Search for the cell housing the specified text and yield its [X, Y] center coordinate. 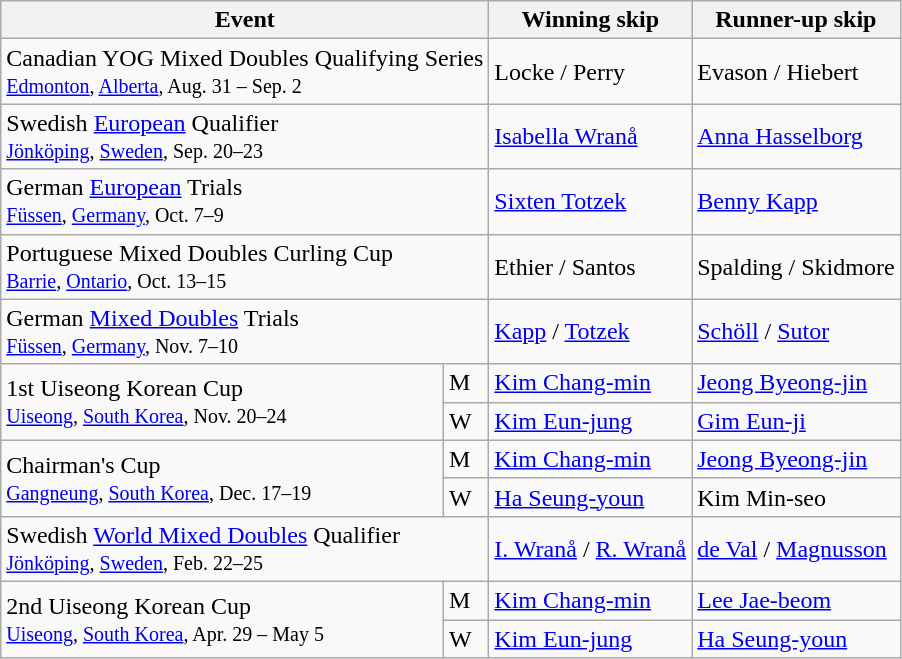
Winning skip [590, 20]
Evason / Hiebert [796, 72]
Spalding / Skidmore [796, 266]
Sixten Totzek [590, 202]
Swedish World Mixed Doubles Qualifier Jönköping, Sweden, Feb. 22–25 [245, 548]
2nd Uiseong Korean Cup Uiseong, South Korea, Apr. 29 – May 5 [222, 619]
Gim Eun-ji [796, 421]
Ethier / Santos [590, 266]
Benny Kapp [796, 202]
Swedish European Qualifier Jönköping, Sweden, Sep. 20–23 [245, 136]
Anna Hasselborg [796, 136]
Kim Min-seo [796, 497]
German European Trials Füssen, Germany, Oct. 7–9 [245, 202]
1st Uiseong Korean Cup Uiseong, South Korea, Nov. 20–24 [222, 402]
Schöll / Sutor [796, 332]
Isabella Wranå [590, 136]
Locke / Perry [590, 72]
de Val / Magnusson [796, 548]
Lee Jae-beom [796, 600]
Event [245, 20]
Runner-up skip [796, 20]
Kapp / Totzek [590, 332]
German Mixed Doubles Trials Füssen, Germany, Nov. 7–10 [245, 332]
Portuguese Mixed Doubles Curling Cup Barrie, Ontario, Oct. 13–15 [245, 266]
I. Wranå / R. Wranå [590, 548]
Chairman's Cup Gangneung, South Korea, Dec. 17–19 [222, 478]
Canadian YOG Mixed Doubles Qualifying Series Edmonton, Alberta, Aug. 31 – Sep. 2 [245, 72]
